For the text-containing cell, return its midpoint in (x, y) coordinate format. 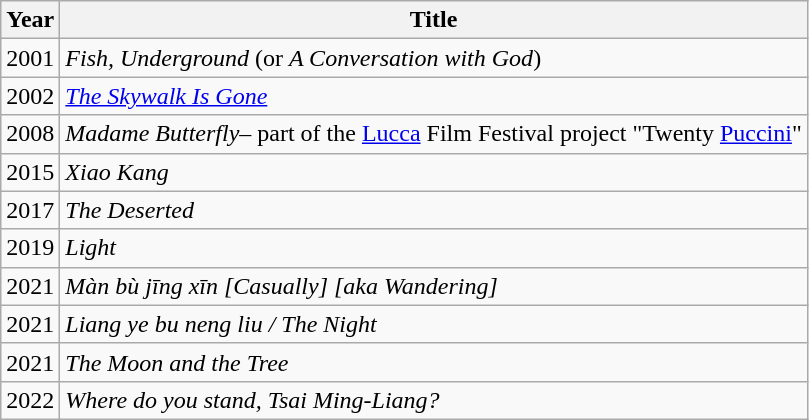
Title (434, 20)
The Moon and the Tree (434, 362)
2019 (30, 248)
The Skywalk Is Gone (434, 96)
2002 (30, 96)
2008 (30, 134)
Year (30, 20)
Xiao Kang (434, 172)
Liang ye bu neng liu / The Night (434, 324)
2001 (30, 58)
Light (434, 248)
Madame Butterfly– part of the Lucca Film Festival project "Twenty Puccini" (434, 134)
2022 (30, 400)
Fish, Underground (or A Conversation with God) (434, 58)
2017 (30, 210)
Where do you stand, Tsai Ming-Liang? (434, 400)
2015 (30, 172)
The Deserted (434, 210)
Màn bù jīng xīn [Casually] [aka Wandering] (434, 286)
